Locate the cell with the specified text and output its (x, y) center coordinate. 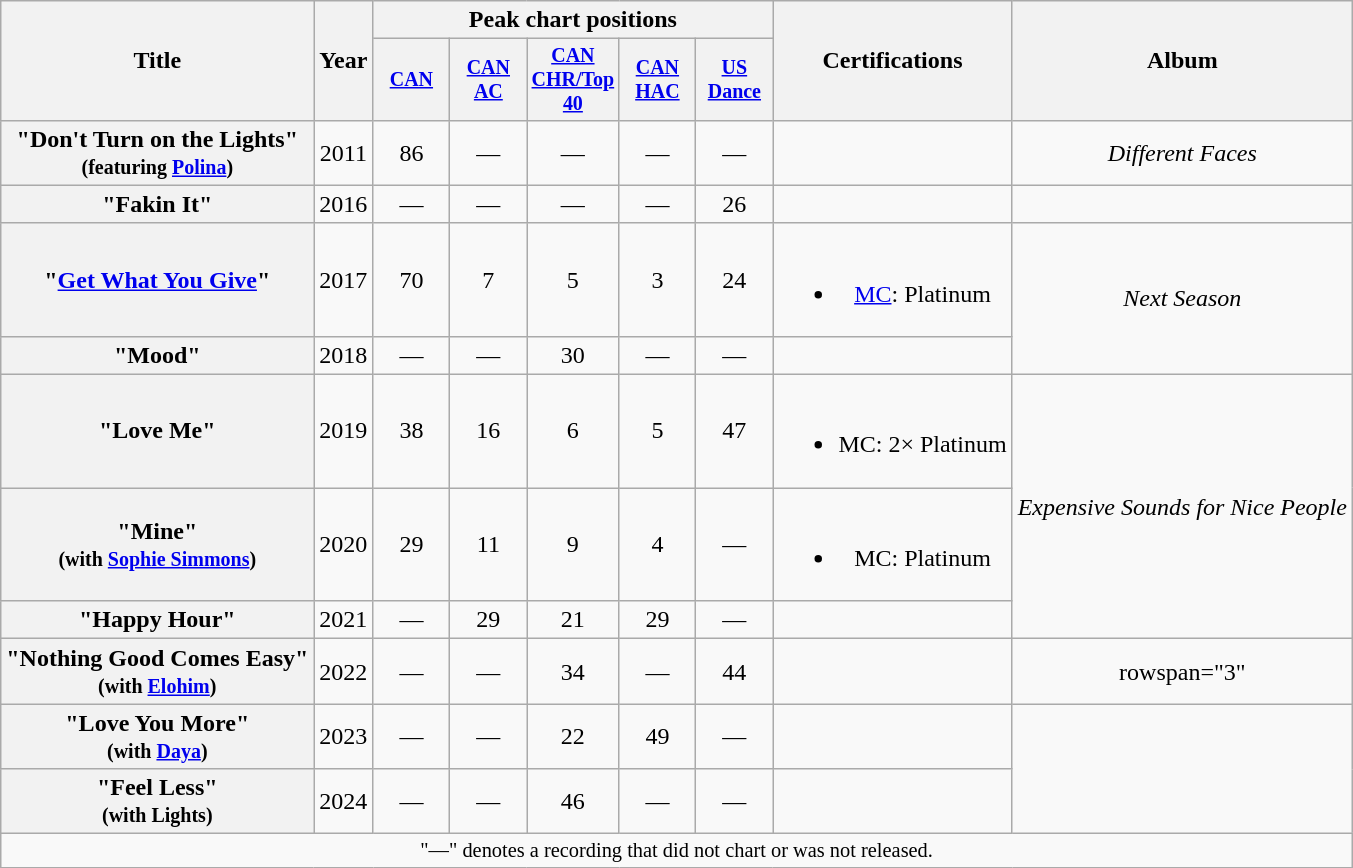
"Love You More"(with Daya) (158, 736)
2023 (344, 736)
"Feel Less"(with Lights) (158, 802)
2016 (344, 204)
2011 (344, 152)
2018 (344, 355)
rowspan="3" (1182, 672)
4 (658, 544)
"—" denotes a recording that did not chart or was not released. (677, 851)
"Happy Hour" (158, 620)
Certifications (892, 61)
30 (573, 355)
CAN (412, 80)
"Nothing Good Comes Easy"(with Elohim) (158, 672)
2022 (344, 672)
70 (412, 280)
16 (488, 432)
2017 (344, 280)
"Mood" (158, 355)
Expensive Sounds for Nice People (1182, 507)
24 (734, 280)
34 (573, 672)
Peak chart positions (573, 20)
"Mine"(with Sophie Simmons) (158, 544)
2021 (344, 620)
6 (573, 432)
"Fakin It" (158, 204)
Year (344, 61)
3 (658, 280)
2020 (344, 544)
46 (573, 802)
26 (734, 204)
CANHAC (658, 80)
86 (412, 152)
CANAC (488, 80)
21 (573, 620)
9 (573, 544)
MC: 2× Platinum (892, 432)
CANCHR/Top 40 (573, 80)
"Get What You Give" (158, 280)
"Don't Turn on the Lights"(featuring Polina) (158, 152)
Next Season (1182, 298)
44 (734, 672)
2019 (344, 432)
USDance (734, 80)
22 (573, 736)
"Love Me" (158, 432)
38 (412, 432)
Title (158, 61)
11 (488, 544)
2024 (344, 802)
47 (734, 432)
Album (1182, 61)
7 (488, 280)
Different Faces (1182, 152)
49 (658, 736)
